Extract the (X, Y) coordinate from the center of the cell holding the provided text.  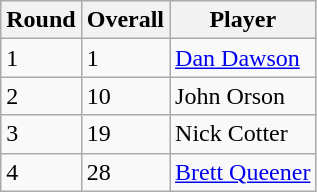
John Orson (243, 96)
Brett Queener (243, 172)
Round (41, 20)
Player (243, 20)
28 (125, 172)
3 (41, 134)
10 (125, 96)
Overall (125, 20)
Nick Cotter (243, 134)
19 (125, 134)
Dan Dawson (243, 58)
2 (41, 96)
4 (41, 172)
